Pinpoint the cell where the given text exists, returning its [X, Y] midpoint coordinate. 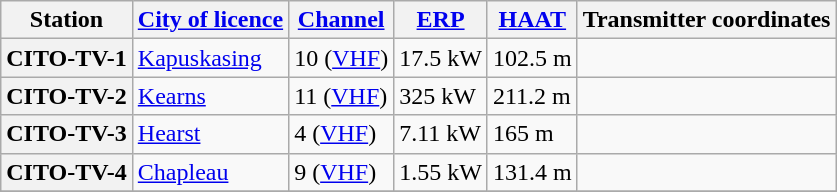
Transmitter coordinates [706, 20]
Kapuskasing [210, 58]
325 kW [441, 96]
165 m [532, 134]
17.5 kW [441, 58]
Channel [342, 20]
HAAT [532, 20]
11 (VHF) [342, 96]
CITO-TV-3 [67, 134]
4 (VHF) [342, 134]
Chapleau [210, 172]
102.5 m [532, 58]
10 (VHF) [342, 58]
CITO-TV-1 [67, 58]
9 (VHF) [342, 172]
CITO-TV-4 [67, 172]
7.11 kW [441, 134]
Station [67, 20]
ERP [441, 20]
Hearst [210, 134]
211.2 m [532, 96]
Kearns [210, 96]
CITO-TV-2 [67, 96]
1.55 kW [441, 172]
City of licence [210, 20]
131.4 m [532, 172]
